Return the [x, y] coordinate for the center point of the cell that contains the specified text.  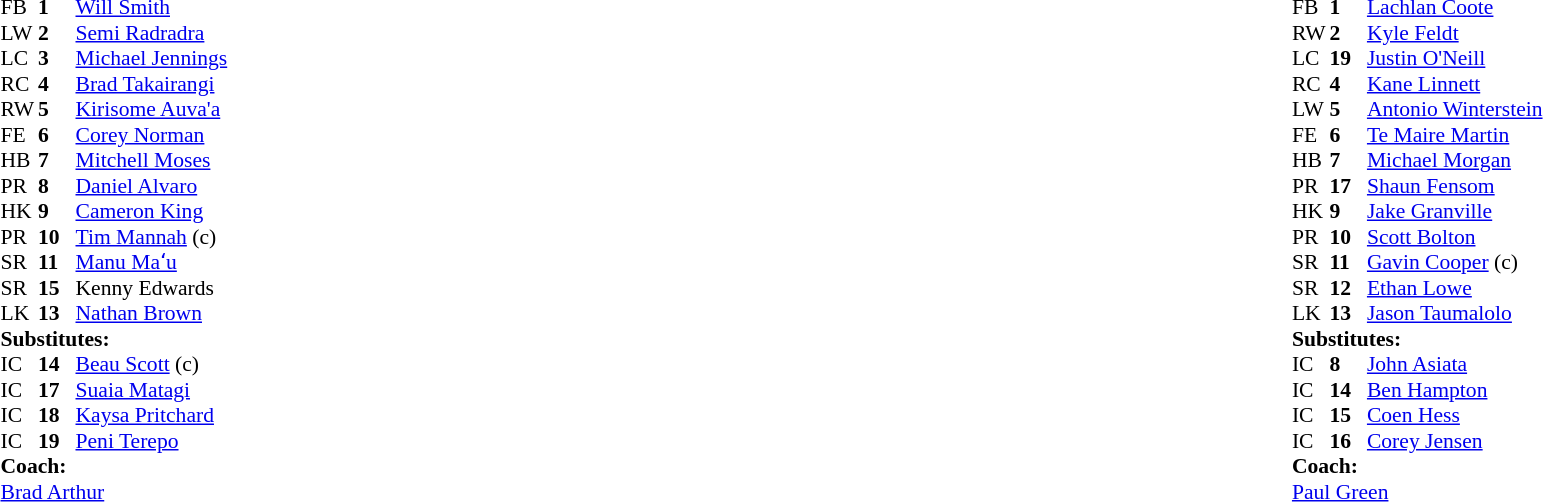
Brad Takairangi [152, 84]
Shaun Fensom [1455, 186]
Kyle Feldt [1455, 33]
Nathan Brown [152, 313]
Beau Scott (c) [152, 365]
12 [1348, 288]
Justin O'Neill [1455, 59]
Ben Hampton [1455, 390]
Mitchell Moses [152, 161]
Daniel Alvaro [152, 186]
Kaysa Pritchard [152, 415]
3 [57, 59]
Coen Hess [1455, 415]
Scott Bolton [1455, 237]
Jake Granville [1455, 211]
Ethan Lowe [1455, 288]
John Asiata [1455, 365]
Antonio Winterstein [1455, 109]
Michael Morgan [1455, 161]
18 [57, 415]
Corey Jensen [1455, 441]
Kenny Edwards [152, 288]
Kirisome Auva'a [152, 109]
Corey Norman [152, 135]
Suaia Matagi [152, 390]
Gavin Cooper (c) [1455, 263]
Semi Radradra [152, 33]
Kane Linnett [1455, 84]
Tim Mannah (c) [152, 237]
Michael Jennings [152, 59]
Peni Terepo [152, 441]
16 [1348, 441]
Te Maire Martin [1455, 135]
Manu Maʻu [152, 263]
Cameron King [152, 211]
Jason Taumalolo [1455, 313]
